From the cell containing the given text, extract its center point as [X, Y] coordinate. 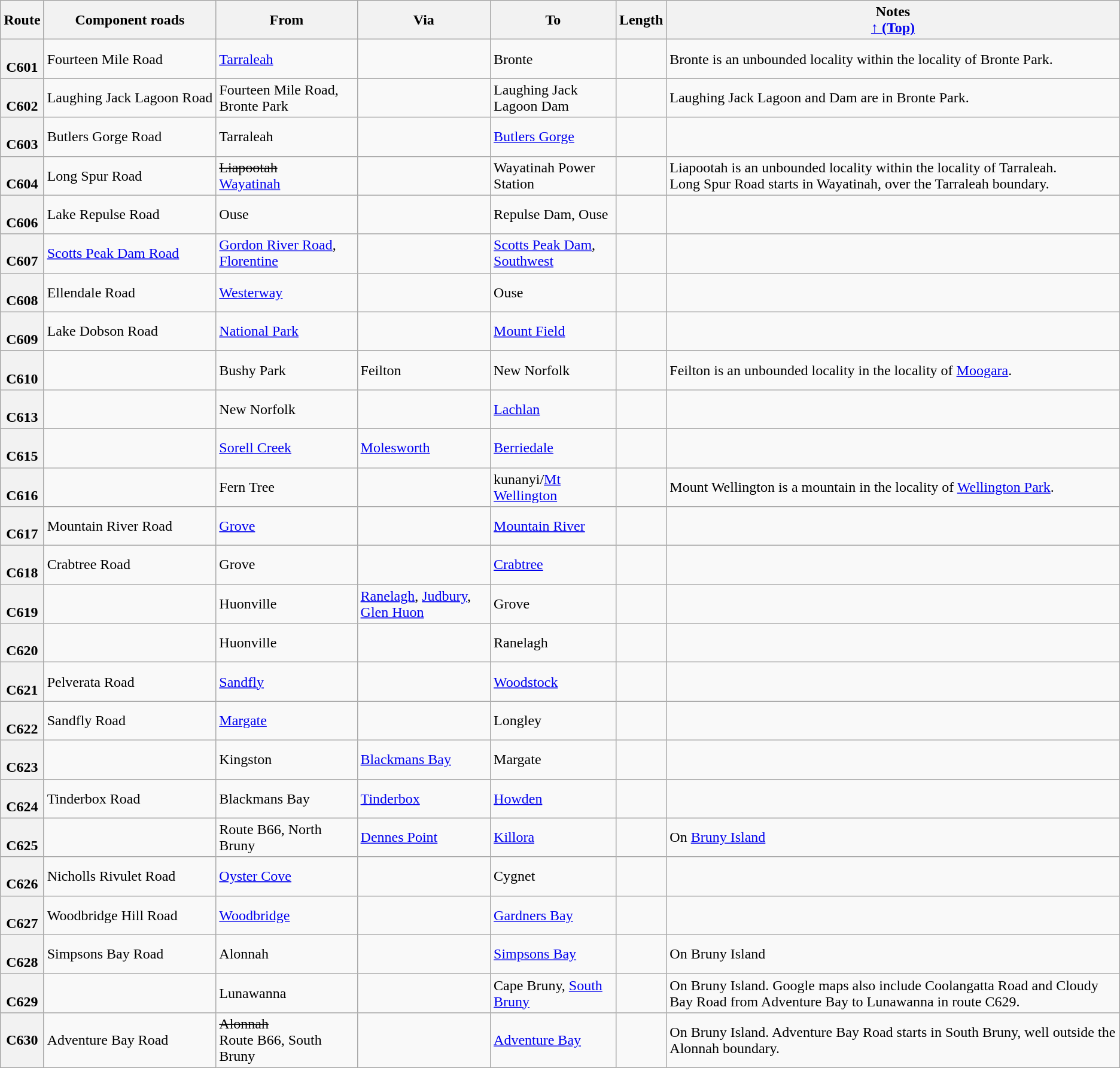
C617 [22, 527]
C613 [22, 409]
C627 [22, 915]
Butlers Gorge Road [130, 136]
Mount Field [553, 331]
To [553, 20]
Mount Wellington is a mountain in the locality of Wellington Park. [893, 487]
Route [22, 20]
Fern Tree [287, 487]
Gordon River Road, Florentine [287, 254]
Feilton is an unbounded locality in the locality of Moogara. [893, 370]
C607 [22, 254]
From [287, 20]
Feilton [424, 370]
Killora [553, 838]
C604 [22, 176]
Laughing Jack Lagoon and Dam are in Bronte Park. [893, 98]
Liapootah is an unbounded locality within the locality of Tarraleah. Long Spur Road starts in Wayatinah, over the Tarraleah boundary. [893, 176]
Lake Repulse Road [130, 214]
Bronte [553, 59]
Adventure Bay [553, 1040]
Laughing Jack Lagoon Dam [553, 98]
Berriedale [553, 448]
C609 [22, 331]
C615 [22, 448]
Tinderbox [424, 798]
Cape Bruny, South Bruny [553, 993]
C619 [22, 604]
Tinderbox Road [130, 798]
Sandfly Road [130, 720]
Molesworth [424, 448]
Mountain River [553, 527]
Woodstock [553, 682]
C610 [22, 370]
National Park [287, 331]
C626 [22, 876]
Crabtree [553, 565]
Dennes Point [424, 838]
Bronte is an unbounded locality within the locality of Bronte Park. [893, 59]
C628 [22, 954]
Sorell Creek [287, 448]
C629 [22, 993]
Mountain River Road [130, 527]
Component roads [130, 20]
Notes↑ (Top) [893, 20]
Long Spur Road [130, 176]
Woodbridge [287, 915]
kunanyi/Mt Wellington [553, 487]
C601 [22, 59]
C608 [22, 292]
Ellendale Road [130, 292]
Bushy Park [287, 370]
Simpsons Bay Road [130, 954]
Lachlan [553, 409]
Lake Dobson Road [130, 331]
Simpsons Bay [553, 954]
On Bruny Island. Adventure Bay Road starts in South Bruny, well outside the Alonnah boundary. [893, 1040]
Oyster Cove [287, 876]
Ranelagh, Judbury, Glen Huon [424, 604]
C620 [22, 643]
Longley [553, 720]
Nicholls Rivulet Road [130, 876]
Adventure Bay Road [130, 1040]
Scotts Peak Dam Road [130, 254]
Alonnah Route B66, South Bruny [287, 1040]
C616 [22, 487]
Fourteen Mile Road [130, 59]
C606 [22, 214]
Westerway [287, 292]
Kingston [287, 760]
C623 [22, 760]
Liapootah Wayatinah [287, 176]
Lunawanna [287, 993]
C630 [22, 1040]
Route B66, North Bruny [287, 838]
On Bruny Island. Google maps also include Coolangatta Road and Cloudy Bay Road from Adventure Bay to Lunawanna in route C629. [893, 993]
C618 [22, 565]
Alonnah [287, 954]
Repulse Dam, Ouse [553, 214]
Via [424, 20]
Laughing Jack Lagoon Road [130, 98]
C622 [22, 720]
Woodbridge Hill Road [130, 915]
Ranelagh [553, 643]
Scotts Peak Dam, Southwest [553, 254]
Crabtree Road [130, 565]
Wayatinah Power Station [553, 176]
Gardners Bay [553, 915]
C621 [22, 682]
Howden [553, 798]
C603 [22, 136]
Cygnet [553, 876]
Fourteen Mile Road, Bronte Park [287, 98]
Pelverata Road [130, 682]
Length [641, 20]
Butlers Gorge [553, 136]
C625 [22, 838]
C602 [22, 98]
C624 [22, 798]
Sandfly [287, 682]
